Return (X, Y) of the center of cell containing provided text 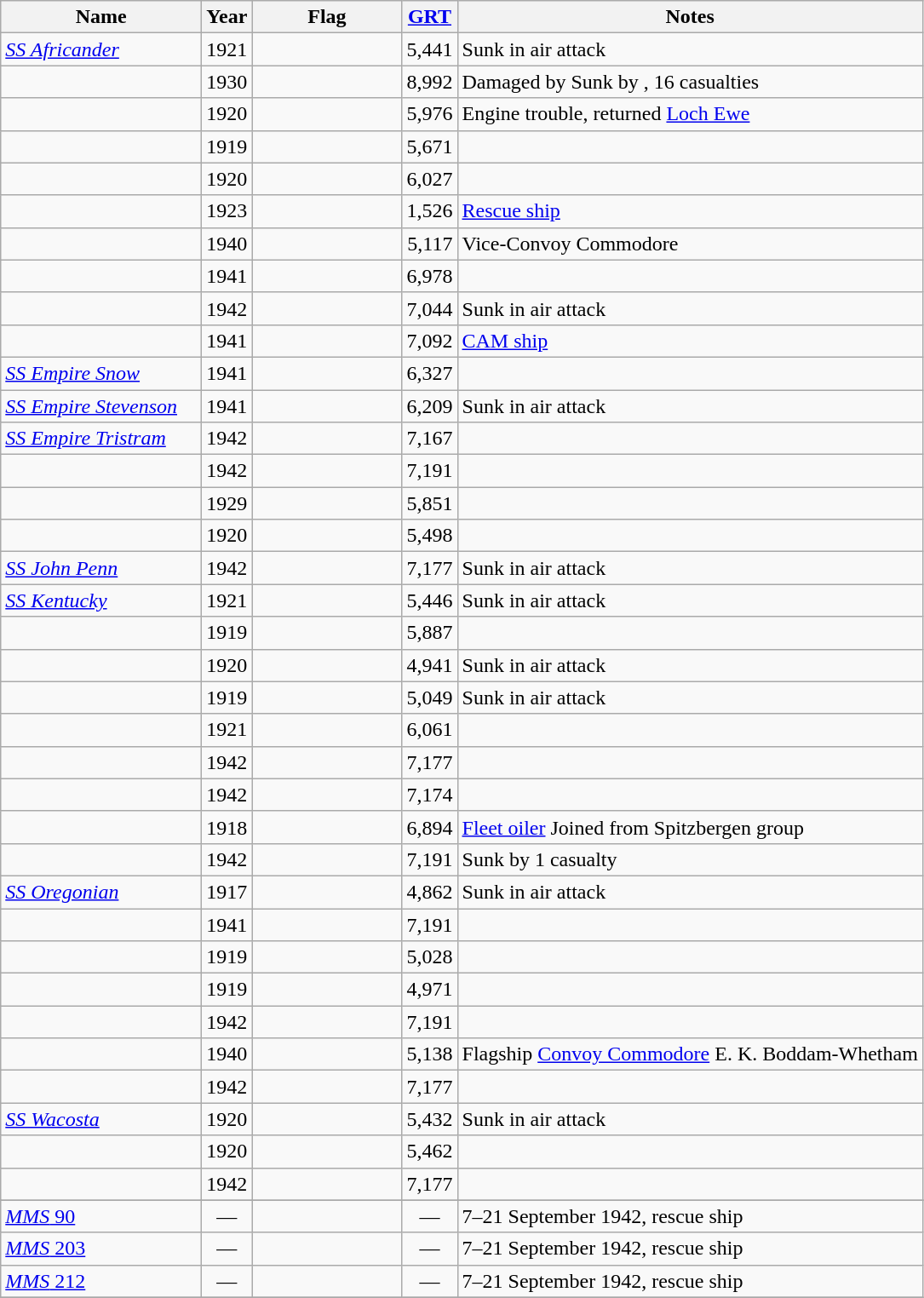
Flagship Convoy Commodore E. K. Boddam-Whetham (690, 1054)
Flag (327, 17)
SS Wacosta (101, 1119)
5,462 (429, 1152)
MMS 203 (101, 1249)
Fleet oiler Joined from Spitzbergen group (690, 827)
7,092 (429, 341)
6,027 (429, 179)
MMS 90 (101, 1216)
SS Kentucky (101, 600)
5,117 (429, 244)
SS John Penn (101, 568)
5,049 (429, 698)
5,851 (429, 503)
6,327 (429, 373)
4,862 (429, 892)
1930 (227, 82)
5,138 (429, 1054)
8,992 (429, 82)
SS Empire Tristram (101, 439)
6,894 (429, 827)
5,441 (429, 49)
4,971 (429, 990)
SS Empire Stevenson (101, 406)
1,526 (429, 211)
1923 (227, 211)
7,174 (429, 795)
Year (227, 17)
6,209 (429, 406)
5,432 (429, 1119)
MMS 212 (101, 1281)
Name (101, 17)
1929 (227, 503)
CAM ship (690, 341)
5,887 (429, 633)
Notes (690, 17)
7,044 (429, 308)
SS Empire Snow (101, 373)
GRT (429, 17)
SS Africander (101, 49)
7,167 (429, 439)
6,978 (429, 276)
6,061 (429, 730)
Sunk by 1 casualty (690, 859)
Rescue ship (690, 211)
Engine trouble, returned Loch Ewe (690, 114)
5,671 (429, 146)
5,028 (429, 957)
5,976 (429, 114)
1918 (227, 827)
SS Oregonian (101, 892)
5,498 (429, 536)
Damaged by Sunk by , 16 casualties (690, 82)
1917 (227, 892)
5,446 (429, 600)
4,941 (429, 665)
Vice-Convoy Commodore (690, 244)
